Capture the cell that displays the provided text and extract its (x, y) central coordinate. 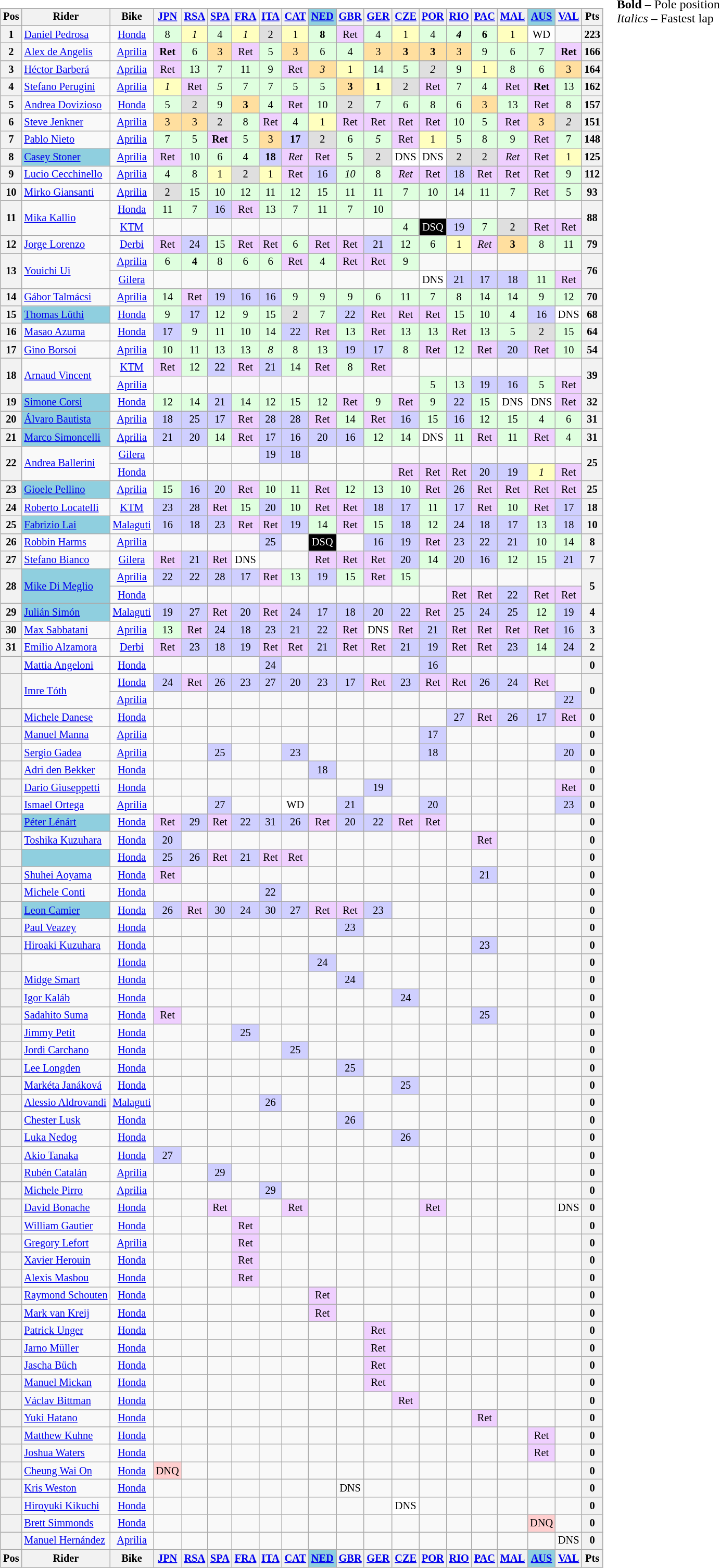
Masao Azuma (66, 332)
Pablo Nieto (66, 139)
Alexis Masbou (66, 1278)
Roberto Locatelli (66, 507)
Leon Camier (66, 910)
Michele Conti (66, 893)
Adri den Bekker (66, 770)
Rubén Catalán (66, 1173)
Igor Kaláb (66, 998)
162 (592, 87)
Hiroaki Kuzuhara (66, 945)
Mika Kallio (66, 219)
Alex de Angelis (66, 52)
148 (592, 139)
Thomas Lüthi (66, 315)
Mike Di Meglio (66, 586)
Václav Bittman (66, 1400)
Midge Smart (66, 980)
Xavier Herouin (66, 1260)
Jarno Müller (66, 1348)
Héctor Barberá (66, 70)
Paul Veazey (66, 928)
32 (592, 402)
Manuel Manna (66, 735)
Casey Stoner (66, 157)
Brett Simmonds (66, 1523)
112 (592, 175)
Gábor Talmácsi (66, 297)
151 (592, 122)
Michele Pirro (66, 1191)
39 (592, 376)
Steve Jenkner (66, 122)
Jimmy Petit (66, 1033)
Youichi Ui (66, 271)
Emilio Alzamora (66, 647)
Chester Lusk (66, 1120)
Yuki Hatano (66, 1418)
Lucio Cecchinello (66, 175)
79 (592, 245)
Marco Simoncelli (66, 437)
David Bonache (66, 1208)
223 (592, 34)
William Gautier (66, 1226)
Max Sabbatani (66, 630)
Joshua Waters (66, 1453)
Michele Danese (66, 718)
70 (592, 297)
Jordi Carchano (66, 1050)
Mirko Giansanti (66, 192)
Simone Corsi (66, 402)
88 (592, 219)
93 (592, 192)
Cheung Wai On (66, 1471)
Daniel Pedrosa (66, 34)
Manuel Mickan (66, 1383)
Gregory Lefort (66, 1243)
Péter Lénárt (66, 823)
Kris Weston (66, 1488)
166 (592, 52)
Andrea Dovizioso (66, 105)
Raymond Schouten (66, 1296)
164 (592, 70)
Robbin Harms (66, 542)
Patrick Unger (66, 1331)
Lee Longden (66, 1068)
Jorge Lorenzo (66, 245)
Mattia Angeloni (66, 665)
64 (592, 332)
Gioele Pellino (66, 490)
Markéta Janáková (66, 1086)
Fabrizio Lai (66, 525)
Shuhei Aoyama (66, 875)
157 (592, 105)
Matthew Kuhne (66, 1436)
Toshika Kuzuhara (66, 840)
Arnaud Vincent (66, 376)
125 (592, 157)
Álvaro Bautista (66, 420)
Alessio Aldrovandi (66, 1103)
Gino Borsoi (66, 350)
76 (592, 271)
Julián Simón (66, 613)
Luka Nedog (66, 1138)
Andrea Ballerini (66, 463)
Sadahito Suma (66, 1015)
68 (592, 315)
Sergio Gadea (66, 753)
Mark van Kreij (66, 1313)
Stefano Perugini (66, 87)
Dario Giuseppetti (66, 788)
Imre Tóth (66, 691)
Akio Tanaka (66, 1155)
Manuel Hernández (66, 1541)
54 (592, 350)
Jascha Büch (66, 1366)
Stefano Bianco (66, 560)
Ismael Ortega (66, 805)
Hiroyuki Kikuchi (66, 1506)
